Capture the cell that displays the provided text and extract its [x, y] central coordinate. 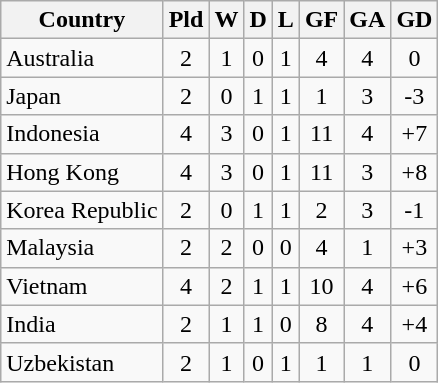
+7 [414, 134]
GF [321, 20]
-3 [414, 96]
+8 [414, 172]
Country [82, 20]
Pld [186, 20]
GA [368, 20]
Hong Kong [82, 172]
Australia [82, 58]
Vietnam [82, 286]
+6 [414, 286]
-1 [414, 210]
+3 [414, 248]
Korea Republic [82, 210]
Japan [82, 96]
10 [321, 286]
+4 [414, 324]
GD [414, 20]
L [286, 20]
India [82, 324]
D [258, 20]
Malaysia [82, 248]
8 [321, 324]
Uzbekistan [82, 362]
W [226, 20]
Indonesia [82, 134]
